Scan for the cell matching the given text and deliver its [x, y] coordinate at center. 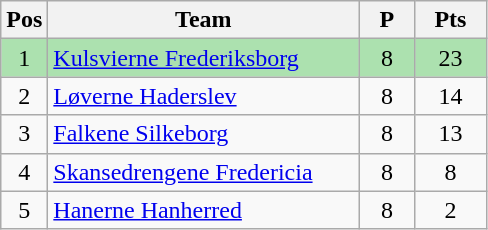
Pos [24, 20]
Kulsvierne Frederiksborg [204, 58]
14 [450, 96]
P [387, 20]
13 [450, 134]
3 [24, 134]
Pts [450, 20]
23 [450, 58]
Hanerne Hanherred [204, 210]
5 [24, 210]
4 [24, 172]
Løverne Haderslev [204, 96]
Team [204, 20]
Skansedrengene Fredericia [204, 172]
1 [24, 58]
Falkene Silkeborg [204, 134]
